From the cell containing the given text, extract its center point as (X, Y) coordinate. 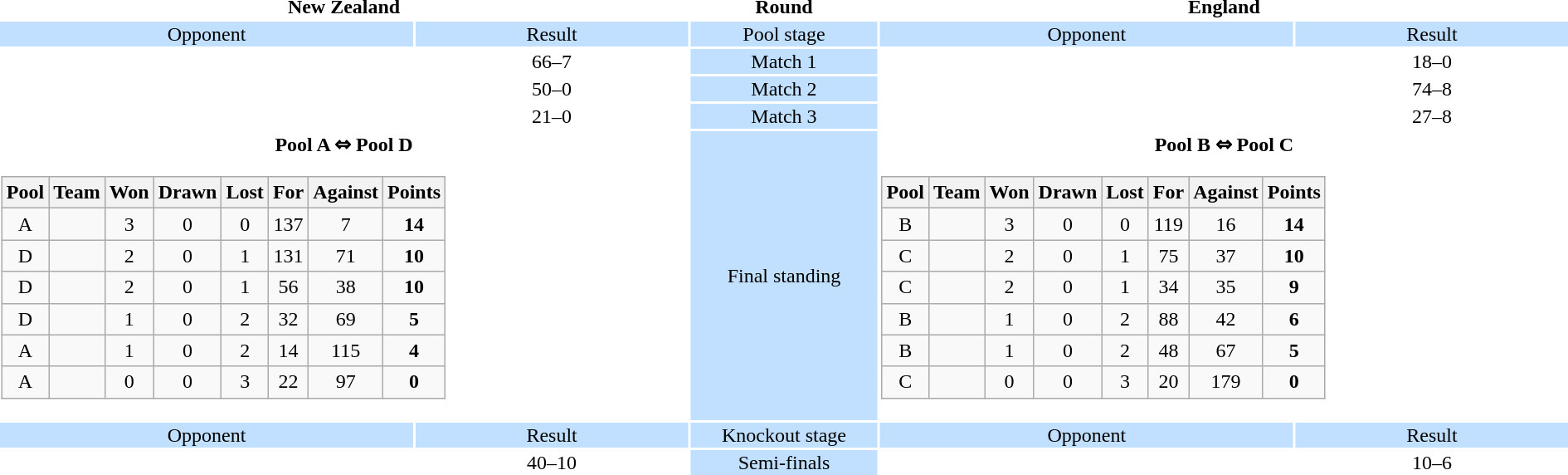
66–7 (552, 61)
137 (288, 224)
115 (346, 350)
20 (1168, 382)
6 (1294, 319)
Pool stage (784, 34)
88 (1168, 319)
40–10 (552, 462)
69 (346, 319)
16 (1226, 224)
71 (346, 256)
Match 1 (784, 61)
18–0 (1432, 61)
56 (288, 287)
42 (1226, 319)
67 (1226, 350)
10–6 (1432, 462)
34 (1168, 287)
9 (1294, 287)
74–8 (1432, 89)
131 (288, 256)
48 (1168, 350)
22 (288, 382)
97 (346, 382)
50–0 (552, 89)
Match 3 (784, 116)
21–0 (552, 116)
38 (346, 287)
27–8 (1432, 116)
119 (1168, 224)
37 (1226, 256)
179 (1226, 382)
Match 2 (784, 89)
7 (346, 224)
35 (1226, 287)
Knockout stage (784, 434)
Final standing (784, 276)
75 (1168, 256)
32 (288, 319)
Semi-finals (784, 462)
4 (415, 350)
